Detect which cell encompasses the target text, then output its [x, y] center coordinate. 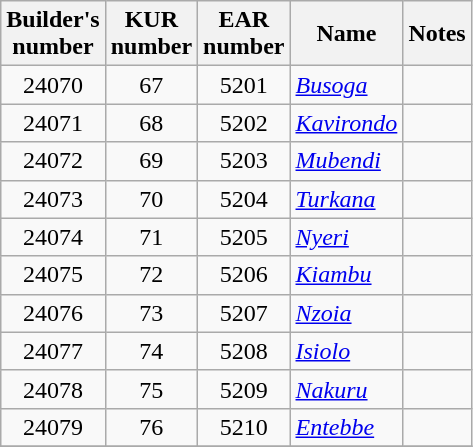
5210 [244, 427]
68 [151, 123]
Nakuru [346, 389]
71 [151, 237]
5205 [244, 237]
KURnumber [151, 34]
5202 [244, 123]
5204 [244, 199]
24078 [53, 389]
Kavirondo [346, 123]
74 [151, 351]
75 [151, 389]
76 [151, 427]
24077 [53, 351]
67 [151, 85]
24075 [53, 275]
Notes [437, 34]
73 [151, 313]
5201 [244, 85]
Nzoia [346, 313]
Kiambu [346, 275]
Name [346, 34]
Turkana [346, 199]
69 [151, 161]
Isiolo [346, 351]
70 [151, 199]
5206 [244, 275]
72 [151, 275]
5207 [244, 313]
24076 [53, 313]
Builder'snumber [53, 34]
Entebbe [346, 427]
24072 [53, 161]
Busoga [346, 85]
Nyeri [346, 237]
5208 [244, 351]
5209 [244, 389]
24070 [53, 85]
24079 [53, 427]
24074 [53, 237]
24071 [53, 123]
5203 [244, 161]
24073 [53, 199]
EARnumber [244, 34]
Mubendi [346, 161]
